Extract the (x, y) coordinate from the center of the cell holding the provided text.  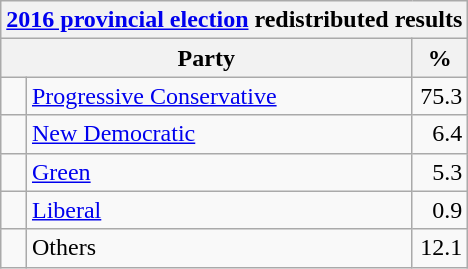
2016 provincial election redistributed results (234, 20)
75.3 (440, 96)
6.4 (440, 134)
New Democratic (218, 134)
Others (218, 248)
Liberal (218, 210)
0.9 (440, 210)
5.3 (440, 172)
% (440, 58)
Party (206, 58)
Progressive Conservative (218, 96)
Green (218, 172)
12.1 (440, 248)
